Return [X, Y] of the center of cell containing provided text 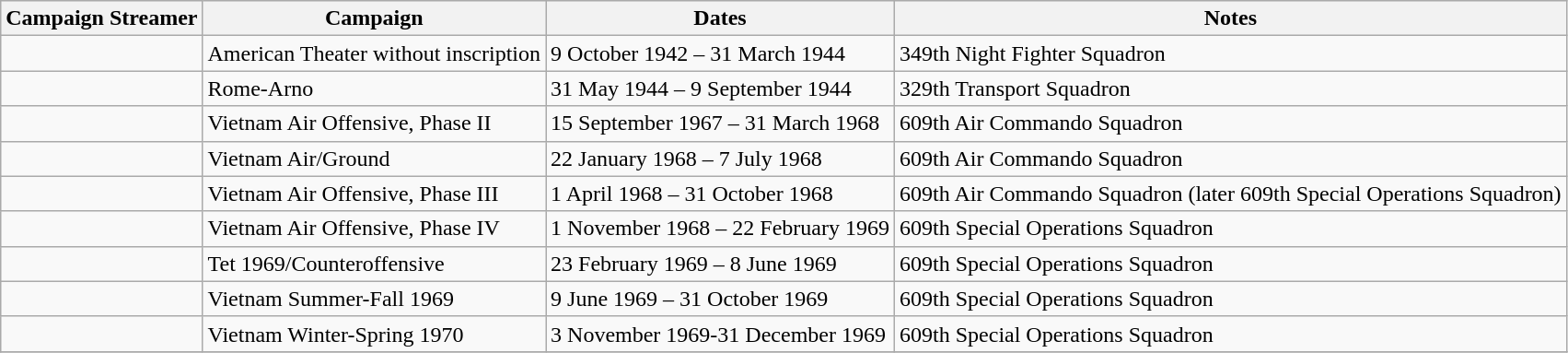
American Theater without inscription [374, 53]
3 November 1969-31 December 1969 [720, 334]
Vietnam Air Offensive, Phase II [374, 124]
22 January 1968 – 7 July 1968 [720, 159]
Campaign Streamer [101, 18]
329th Transport Squadron [1231, 88]
15 September 1967 – 31 March 1968 [720, 124]
349th Night Fighter Squadron [1231, 53]
Vietnam Air Offensive, Phase III [374, 194]
Vietnam Air Offensive, Phase IV [374, 229]
31 May 1944 – 9 September 1944 [720, 88]
23 February 1969 – 8 June 1969 [720, 264]
Notes [1231, 18]
Vietnam Winter-Spring 1970 [374, 334]
609th Air Commando Squadron (later 609th Special Operations Squadron) [1231, 194]
1 April 1968 – 31 October 1968 [720, 194]
Vietnam Air/Ground [374, 159]
1 November 1968 – 22 February 1969 [720, 229]
Tet 1969/Counteroffensive [374, 264]
Vietnam Summer-Fall 1969 [374, 299]
9 October 1942 – 31 March 1944 [720, 53]
Campaign [374, 18]
9 June 1969 – 31 October 1969 [720, 299]
Rome-Arno [374, 88]
Dates [720, 18]
